Locate the cell with the specified text and output its [x, y] center coordinate. 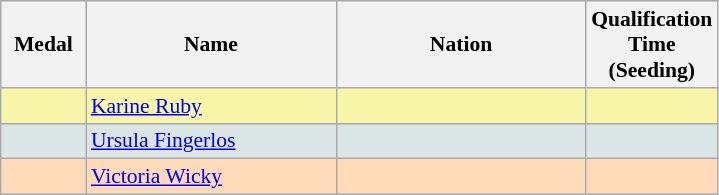
Karine Ruby [211, 106]
Nation [461, 44]
Name [211, 44]
Ursula Fingerlos [211, 141]
Medal [44, 44]
Qualification Time (Seeding) [652, 44]
Victoria Wicky [211, 177]
